Identify which cell holds the provided text, then report its (x, y) central coordinate. 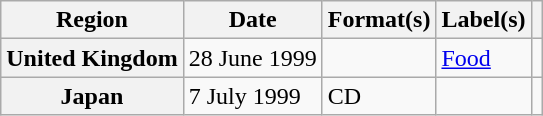
Date (252, 20)
Food (484, 58)
CD (379, 96)
Japan (92, 96)
Label(s) (484, 20)
Format(s) (379, 20)
28 June 1999 (252, 58)
United Kingdom (92, 58)
7 July 1999 (252, 96)
Region (92, 20)
